Identify which cell holds the provided text, then report its (x, y) central coordinate. 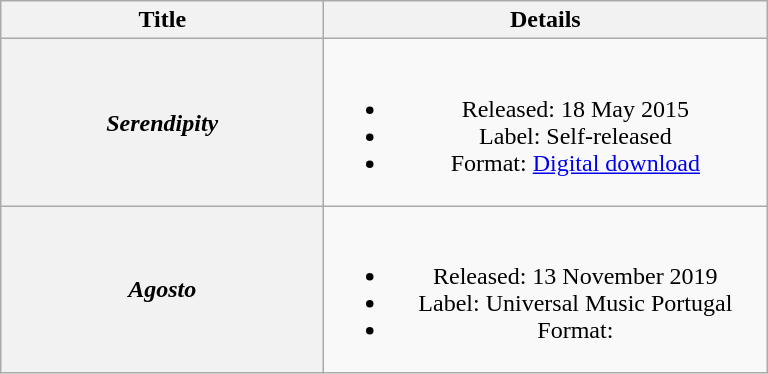
Agosto (162, 290)
Details (546, 20)
Released: 18 May 2015Label: Self-releasedFormat: Digital download (546, 122)
Title (162, 20)
Serendipity (162, 122)
Released: 13 November 2019Label: Universal Music PortugalFormat: (546, 290)
